Provide the [x, y] coordinate of the cell's center where the given text is located.  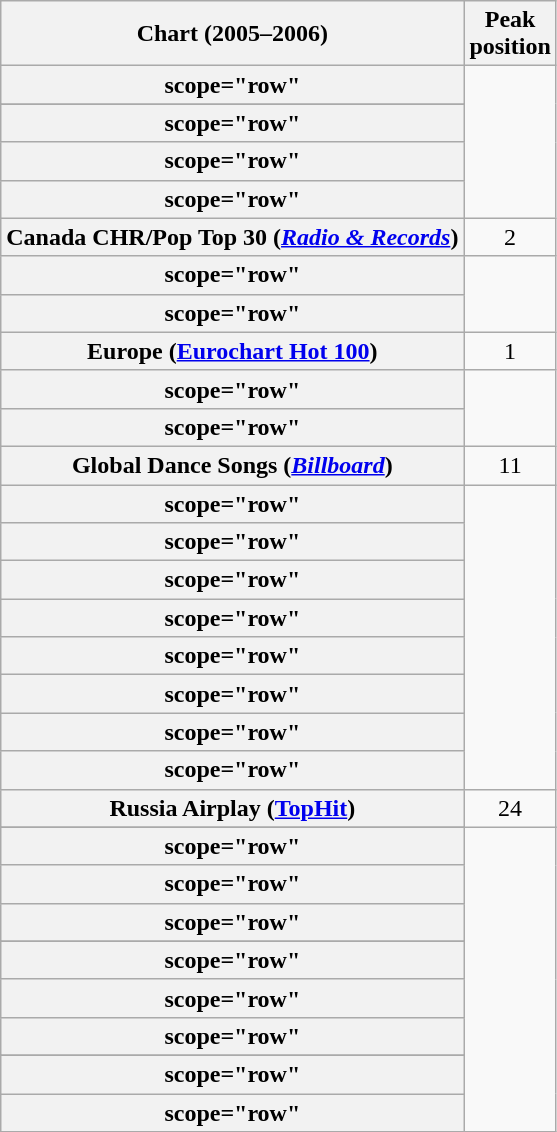
11 [510, 465]
24 [510, 808]
Russia Airplay (TopHit) [232, 808]
2 [510, 237]
Peakposition [510, 34]
Global Dance Songs (Billboard) [232, 465]
Europe (Eurochart Hot 100) [232, 351]
1 [510, 351]
Chart (2005–2006) [232, 34]
Canada CHR/Pop Top 30 (Radio & Records) [232, 237]
